From the cell containing the given text, extract its center point as (x, y) coordinate. 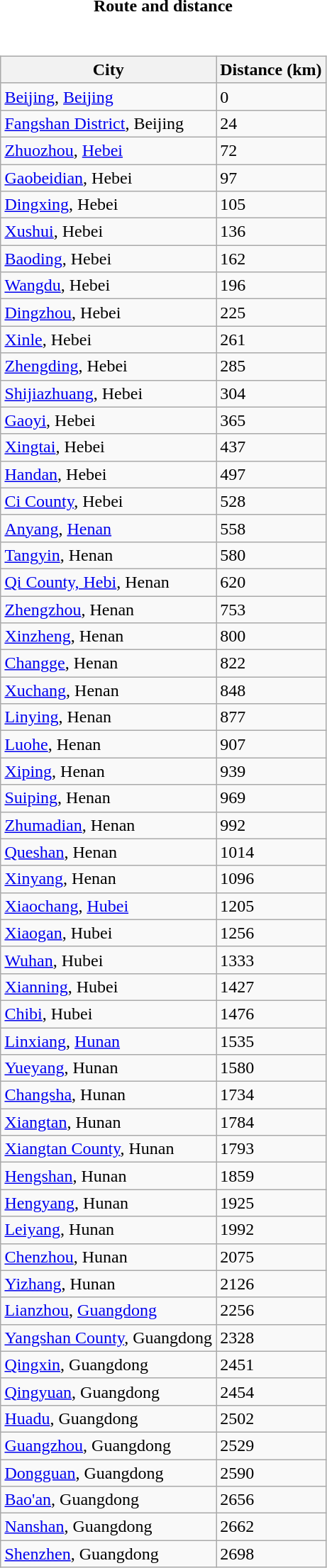
1859 (271, 1176)
285 (271, 366)
Huadu, Guangdong (109, 1418)
Hengyang, Hunan (109, 1203)
992 (271, 825)
136 (271, 232)
Guangzhou, Guangdong (109, 1445)
City (109, 69)
Changge, Henan (109, 663)
Fangshan District, Beijing (109, 123)
2662 (271, 1527)
558 (271, 528)
2075 (271, 1257)
822 (271, 663)
Changsha, Hunan (109, 1095)
1992 (271, 1230)
105 (271, 205)
Wangdu, Hebei (109, 286)
Bao'an, Guangdong (109, 1500)
Gaobeidian, Hebei (109, 178)
848 (271, 690)
2454 (271, 1391)
Dongguan, Guangdong (109, 1472)
Xushui, Hebei (109, 232)
Xinle, Hebei (109, 340)
162 (271, 259)
1925 (271, 1203)
Luohe, Henan (109, 744)
Gaoyi, Hebei (109, 420)
1427 (271, 987)
580 (271, 555)
Linxiang, Hunan (109, 1041)
97 (271, 178)
196 (271, 286)
Wuhan, Hubei (109, 960)
Lianzhou, Guangdong (109, 1311)
Shenzhen, Guangdong (109, 1554)
Qingyuan, Guangdong (109, 1391)
Dingzhou, Hebei (109, 313)
1205 (271, 906)
1535 (271, 1041)
1784 (271, 1122)
365 (271, 420)
2698 (271, 1554)
1014 (271, 852)
Baoding, Hebei (109, 259)
620 (271, 582)
Xiping, Henan (109, 771)
528 (271, 501)
1580 (271, 1068)
Xuchang, Henan (109, 690)
1256 (271, 933)
Zhumadian, Henan (109, 825)
Chenzhou, Hunan (109, 1257)
2126 (271, 1284)
Xinzheng, Henan (109, 637)
2502 (271, 1418)
969 (271, 798)
Anyang, Henan (109, 528)
0 (271, 96)
24 (271, 123)
Ci County, Hebei (109, 501)
2256 (271, 1311)
Xiaochang, Hubei (109, 906)
Qingxin, Guangdong (109, 1365)
Xiaogan, Hubei (109, 933)
Yangshan County, Guangdong (109, 1338)
939 (271, 771)
Xiangtan, Hunan (109, 1122)
Hengshan, Hunan (109, 1176)
907 (271, 744)
Linying, Henan (109, 717)
877 (271, 717)
Chibi, Hubei (109, 1014)
Leiyang, Hunan (109, 1230)
304 (271, 393)
1476 (271, 1014)
1096 (271, 879)
Tangyin, Henan (109, 555)
Zhengding, Hebei (109, 366)
2590 (271, 1472)
1793 (271, 1149)
Dingxing, Hebei (109, 205)
72 (271, 150)
Qi County, Hebi, Henan (109, 582)
Yueyang, Hunan (109, 1068)
2529 (271, 1445)
497 (271, 474)
Beijing, Beijing (109, 96)
Xingtai, Hebei (109, 447)
2656 (271, 1500)
Suiping, Henan (109, 798)
Handan, Hebei (109, 474)
Yizhang, Hunan (109, 1284)
1734 (271, 1095)
Nanshan, Guangdong (109, 1527)
2328 (271, 1338)
225 (271, 313)
437 (271, 447)
Zhengzhou, Henan (109, 609)
Xiangtan County, Hunan (109, 1149)
Zhuozhou, Hebei (109, 150)
Xianning, Hubei (109, 987)
Xinyang, Henan (109, 879)
1333 (271, 960)
Queshan, Henan (109, 852)
753 (271, 609)
800 (271, 637)
Distance (km) (271, 69)
261 (271, 340)
2451 (271, 1365)
Shijiazhuang, Hebei (109, 393)
